Output the (x, y) coordinate of the center of the cell containing the given text.  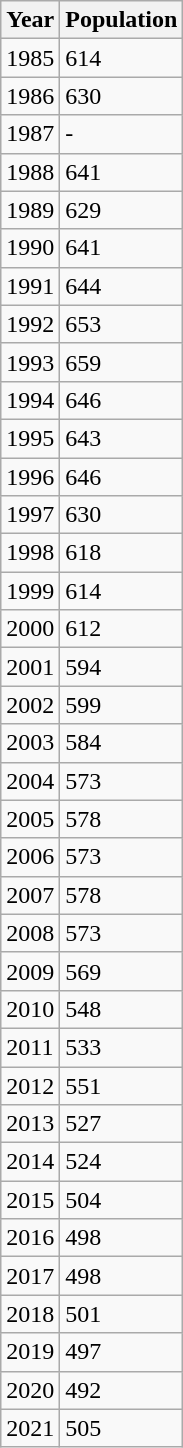
1997 (30, 515)
1995 (30, 438)
1993 (30, 362)
1999 (30, 591)
1985 (30, 58)
2012 (30, 1085)
505 (122, 1428)
2010 (30, 1009)
2000 (30, 629)
Population (122, 20)
524 (122, 1162)
569 (122, 971)
644 (122, 286)
501 (122, 1314)
2004 (30, 781)
2016 (30, 1238)
1998 (30, 553)
2019 (30, 1352)
1989 (30, 210)
2014 (30, 1162)
659 (122, 362)
2008 (30, 933)
497 (122, 1352)
2005 (30, 819)
1990 (30, 248)
1988 (30, 172)
504 (122, 1200)
594 (122, 667)
2003 (30, 743)
533 (122, 1047)
618 (122, 553)
2001 (30, 667)
2013 (30, 1124)
2021 (30, 1428)
2020 (30, 1390)
2007 (30, 895)
584 (122, 743)
551 (122, 1085)
548 (122, 1009)
2018 (30, 1314)
2002 (30, 705)
1994 (30, 400)
- (122, 134)
1987 (30, 134)
599 (122, 705)
2017 (30, 1276)
2015 (30, 1200)
629 (122, 210)
653 (122, 324)
612 (122, 629)
492 (122, 1390)
527 (122, 1124)
1986 (30, 96)
2011 (30, 1047)
1996 (30, 477)
1992 (30, 324)
2009 (30, 971)
1991 (30, 286)
Year (30, 20)
2006 (30, 857)
643 (122, 438)
